From the cell containing the given text, extract its center point as [x, y] coordinate. 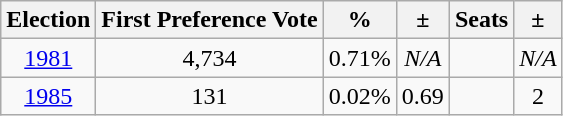
1985 [48, 96]
0.69 [422, 96]
First Preference Vote [210, 20]
0.02% [360, 96]
0.71% [360, 58]
Election [48, 20]
% [360, 20]
2 [538, 96]
131 [210, 96]
1981 [48, 58]
4,734 [210, 58]
Seats [481, 20]
